Output the [x, y] coordinate of the center of the cell containing the given text.  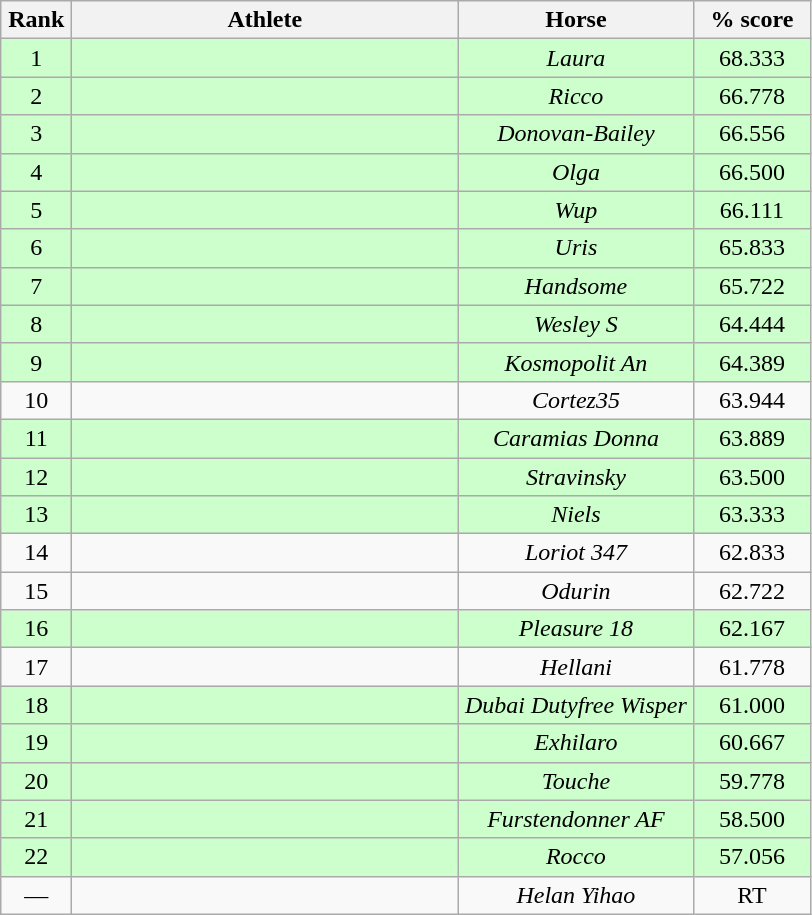
66.778 [752, 96]
Athlete [265, 20]
66.556 [752, 134]
7 [36, 286]
Exhilaro [576, 743]
Wesley S [576, 324]
65.722 [752, 286]
2 [36, 96]
66.500 [752, 172]
Hellani [576, 667]
Furstendonner AF [576, 819]
Stravinsky [576, 477]
63.500 [752, 477]
Dubai Dutyfree Wisper [576, 705]
Wup [576, 210]
15 [36, 591]
18 [36, 705]
22 [36, 857]
65.833 [752, 248]
68.333 [752, 58]
6 [36, 248]
5 [36, 210]
16 [36, 629]
Horse [576, 20]
4 [36, 172]
Donovan-Bailey [576, 134]
% score [752, 20]
1 [36, 58]
60.667 [752, 743]
14 [36, 553]
13 [36, 515]
Handsome [576, 286]
10 [36, 400]
Cortez35 [576, 400]
3 [36, 134]
57.056 [752, 857]
62.167 [752, 629]
61.000 [752, 705]
Kosmopolit An [576, 362]
63.333 [752, 515]
RT [752, 895]
59.778 [752, 781]
Rank [36, 20]
Laura [576, 58]
Rocco [576, 857]
Pleasure 18 [576, 629]
63.944 [752, 400]
64.389 [752, 362]
Touche [576, 781]
Odurin [576, 591]
Olga [576, 172]
20 [36, 781]
21 [36, 819]
64.444 [752, 324]
Uris [576, 248]
19 [36, 743]
61.778 [752, 667]
66.111 [752, 210]
11 [36, 438]
Caramias Donna [576, 438]
Loriot 347 [576, 553]
63.889 [752, 438]
17 [36, 667]
62.722 [752, 591]
8 [36, 324]
Helan Yihao [576, 895]
Niels [576, 515]
9 [36, 362]
Ricco [576, 96]
62.833 [752, 553]
58.500 [752, 819]
12 [36, 477]
— [36, 895]
